Identify which cell holds the provided text, then report its (x, y) central coordinate. 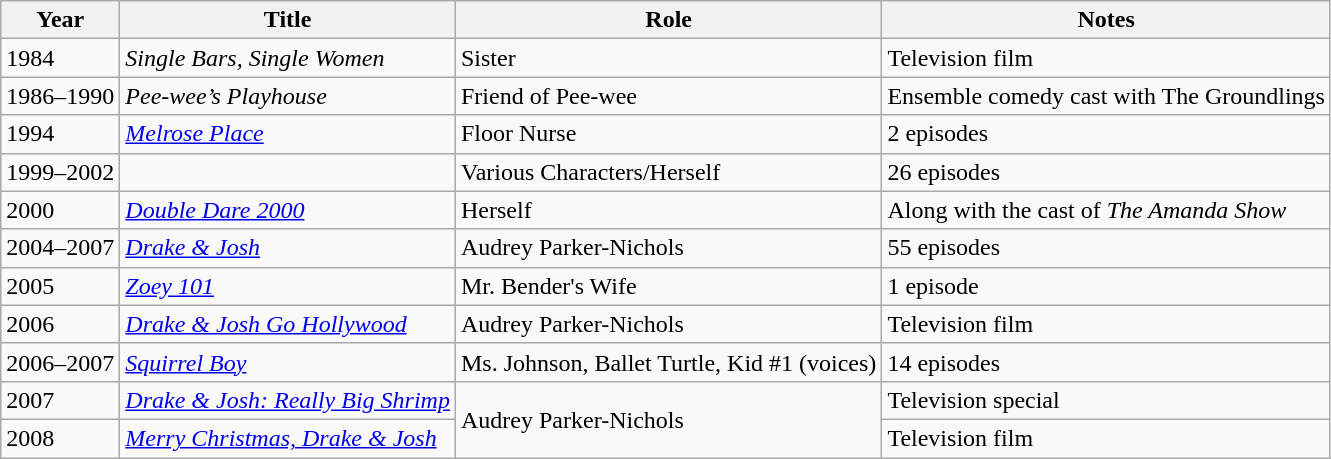
Year (60, 20)
Melrose Place (288, 134)
1994 (60, 134)
2006 (60, 324)
Role (668, 20)
Notes (1106, 20)
Mr. Bender's Wife (668, 286)
Sister (668, 58)
Along with the cast of The Amanda Show (1106, 210)
2008 (60, 438)
Ensemble comedy cast with The Groundlings (1106, 96)
Double Dare 2000 (288, 210)
Drake & Josh Go Hollywood (288, 324)
Various Characters/Herself (668, 172)
1984 (60, 58)
Pee-wee’s Playhouse (288, 96)
Merry Christmas, Drake & Josh (288, 438)
26 episodes (1106, 172)
Ms. Johnson, Ballet Turtle, Kid #1 (voices) (668, 362)
2 episodes (1106, 134)
Floor Nurse (668, 134)
Single Bars, Single Women (288, 58)
Title (288, 20)
2005 (60, 286)
Squirrel Boy (288, 362)
2006–2007 (60, 362)
2007 (60, 400)
Zoey 101 (288, 286)
Herself (668, 210)
2004–2007 (60, 248)
1986–1990 (60, 96)
Drake & Josh (288, 248)
Friend of Pee-wee (668, 96)
55 episodes (1106, 248)
Drake & Josh: Really Big Shrimp (288, 400)
1999–2002 (60, 172)
14 episodes (1106, 362)
2000 (60, 210)
Television special (1106, 400)
1 episode (1106, 286)
